Detect which cell encompasses the target text, then output its (x, y) center coordinate. 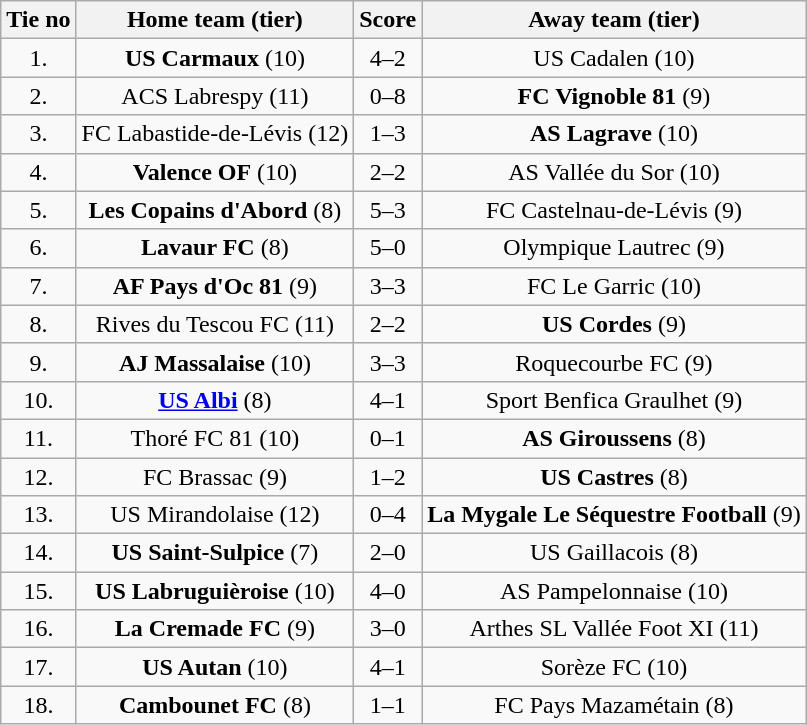
0–4 (388, 515)
5–0 (388, 248)
US Carmaux (10) (215, 58)
Sport Benfica Graulhet (9) (614, 400)
US Labruguièroise (10) (215, 591)
0–8 (388, 96)
Olympique Lautrec (9) (614, 248)
US Cordes (9) (614, 324)
AJ Massalaise (10) (215, 362)
15. (38, 591)
Away team (tier) (614, 20)
1. (38, 58)
9. (38, 362)
FC Pays Mazamétain (8) (614, 705)
2. (38, 96)
10. (38, 400)
11. (38, 438)
La Cremade FC (9) (215, 629)
1–3 (388, 134)
4–0 (388, 591)
Les Copains d'Abord (8) (215, 210)
AF Pays d'Oc 81 (9) (215, 286)
Valence OF (10) (215, 172)
Arthes SL Vallée Foot XI (11) (614, 629)
5. (38, 210)
AS Giroussens (8) (614, 438)
3–0 (388, 629)
7. (38, 286)
6. (38, 248)
FC Castelnau-de-Lévis (9) (614, 210)
Roquecourbe FC (9) (614, 362)
4–2 (388, 58)
AS Pampelonnaise (10) (614, 591)
16. (38, 629)
AS Vallée du Sor (10) (614, 172)
FC Brassac (9) (215, 477)
Home team (tier) (215, 20)
0–1 (388, 438)
4. (38, 172)
US Mirandolaise (12) (215, 515)
8. (38, 324)
Tie no (38, 20)
14. (38, 553)
US Cadalen (10) (614, 58)
12. (38, 477)
US Autan (10) (215, 667)
2–0 (388, 553)
Lavaur FC (8) (215, 248)
US Saint-Sulpice (7) (215, 553)
17. (38, 667)
AS Lagrave (10) (614, 134)
Thoré FC 81 (10) (215, 438)
3. (38, 134)
Score (388, 20)
La Mygale Le Séquestre Football (9) (614, 515)
US Castres (8) (614, 477)
Rives du Tescou FC (11) (215, 324)
FC Le Garric (10) (614, 286)
1–1 (388, 705)
Sorèze FC (10) (614, 667)
ACS Labrespy (11) (215, 96)
13. (38, 515)
1–2 (388, 477)
FC Vignoble 81 (9) (614, 96)
US Albi (8) (215, 400)
Cambounet FC (8) (215, 705)
18. (38, 705)
FC Labastide-de-Lévis (12) (215, 134)
5–3 (388, 210)
US Gaillacois (8) (614, 553)
